Locate the cell with the specified text and output its [x, y] center coordinate. 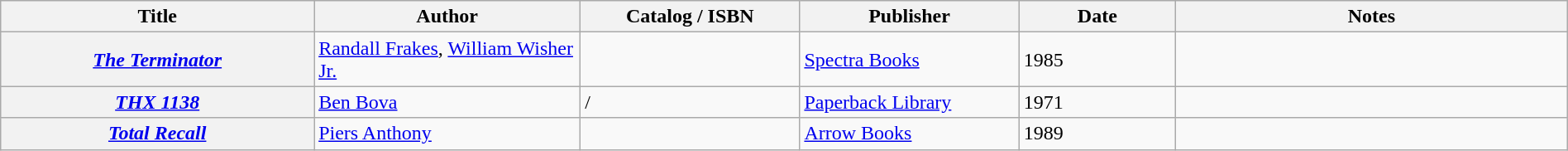
1989 [1097, 134]
/ [690, 102]
THX 1138 [157, 102]
Spectra Books [910, 60]
1985 [1097, 60]
Total Recall [157, 134]
Ben Bova [447, 102]
Date [1097, 17]
Catalog / ISBN [690, 17]
Paperback Library [910, 102]
Piers Anthony [447, 134]
1971 [1097, 102]
Author [447, 17]
Notes [1372, 17]
Title [157, 17]
The Terminator [157, 60]
Randall Frakes, William Wisher Jr. [447, 60]
Publisher [910, 17]
Arrow Books [910, 134]
